Capture the cell that displays the provided text and extract its (x, y) central coordinate. 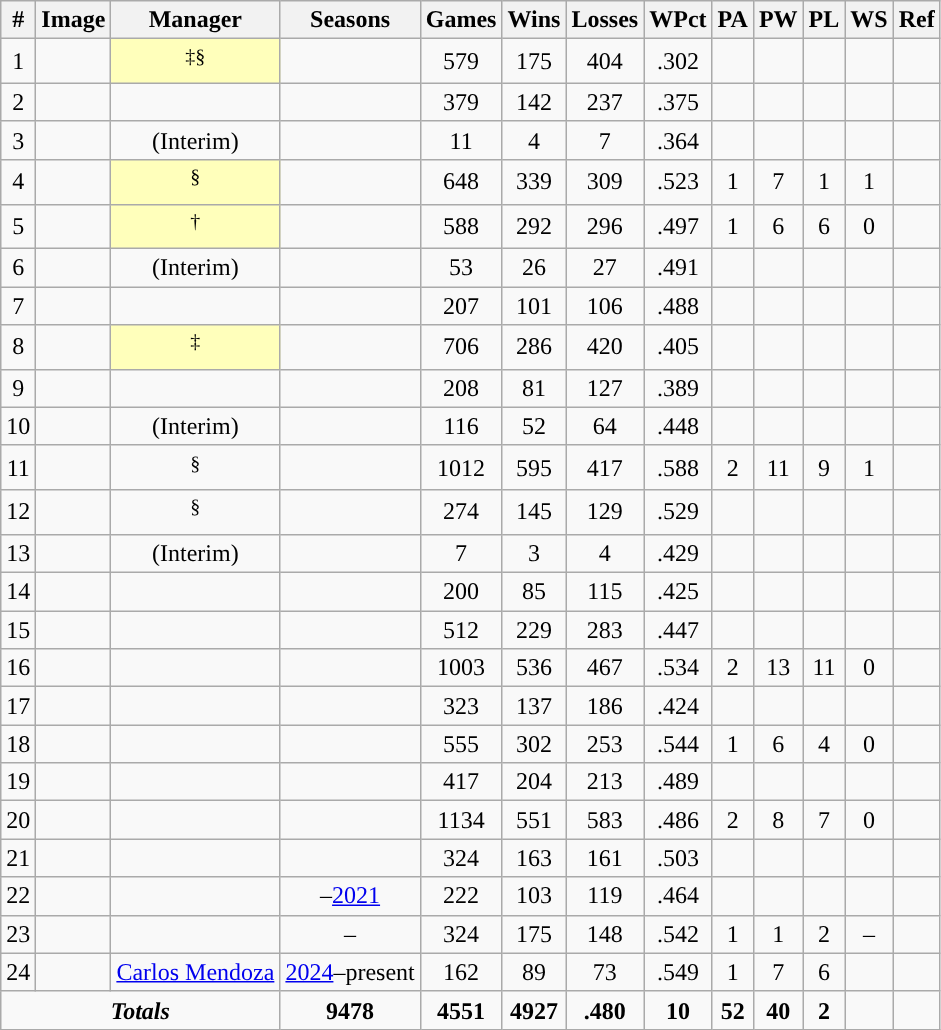
2024–present (350, 972)
Image (74, 20)
.529 (678, 512)
.488 (678, 306)
.486 (678, 820)
.464 (678, 896)
‡ (196, 348)
–2021 (350, 896)
Games (461, 20)
‡§ (196, 62)
.491 (678, 268)
536 (534, 668)
253 (605, 744)
14 (18, 592)
23 (18, 934)
286 (534, 348)
.447 (678, 630)
PW (778, 20)
339 (534, 182)
15 (18, 630)
18 (18, 744)
292 (534, 226)
229 (534, 630)
.497 (678, 226)
27 (605, 268)
Wins (534, 20)
579 (461, 62)
17 (18, 706)
PA (732, 20)
Losses (605, 20)
127 (605, 388)
.544 (678, 744)
274 (461, 512)
Totals (140, 1010)
163 (534, 858)
Ref (916, 20)
53 (461, 268)
595 (534, 468)
5 (18, 226)
237 (605, 102)
551 (534, 820)
26 (534, 268)
142 (534, 102)
.588 (678, 468)
.542 (678, 934)
101 (534, 306)
.405 (678, 348)
145 (534, 512)
.364 (678, 140)
.489 (678, 782)
161 (605, 858)
19 (18, 782)
1134 (461, 820)
64 (605, 426)
24 (18, 972)
.425 (678, 592)
16 (18, 668)
WPct (678, 20)
115 (605, 592)
22 (18, 896)
.389 (678, 388)
85 (534, 592)
512 (461, 630)
Seasons (350, 20)
186 (605, 706)
296 (605, 226)
.424 (678, 706)
.549 (678, 972)
323 (461, 706)
40 (778, 1010)
81 (534, 388)
162 (461, 972)
648 (461, 182)
† (196, 226)
106 (605, 306)
.448 (678, 426)
404 (605, 62)
73 (605, 972)
.375 (678, 102)
137 (534, 706)
.534 (678, 668)
119 (605, 896)
283 (605, 630)
309 (605, 182)
148 (605, 934)
207 (461, 306)
.429 (678, 554)
89 (534, 972)
Manager (196, 20)
555 (461, 744)
Carlos Mendoza (196, 972)
21 (18, 858)
9478 (350, 1010)
222 (461, 896)
208 (461, 388)
379 (461, 102)
.523 (678, 182)
706 (461, 348)
103 (534, 896)
# (18, 20)
WS (869, 20)
588 (461, 226)
.302 (678, 62)
PL (824, 20)
129 (605, 512)
116 (461, 426)
1003 (461, 668)
420 (605, 348)
204 (534, 782)
.480 (605, 1010)
1012 (461, 468)
4551 (461, 1010)
200 (461, 592)
4927 (534, 1010)
302 (534, 744)
20 (18, 820)
213 (605, 782)
583 (605, 820)
467 (605, 668)
12 (18, 512)
.503 (678, 858)
